Determine the [x, y] coordinate at the center of the cell enclosing the given text.  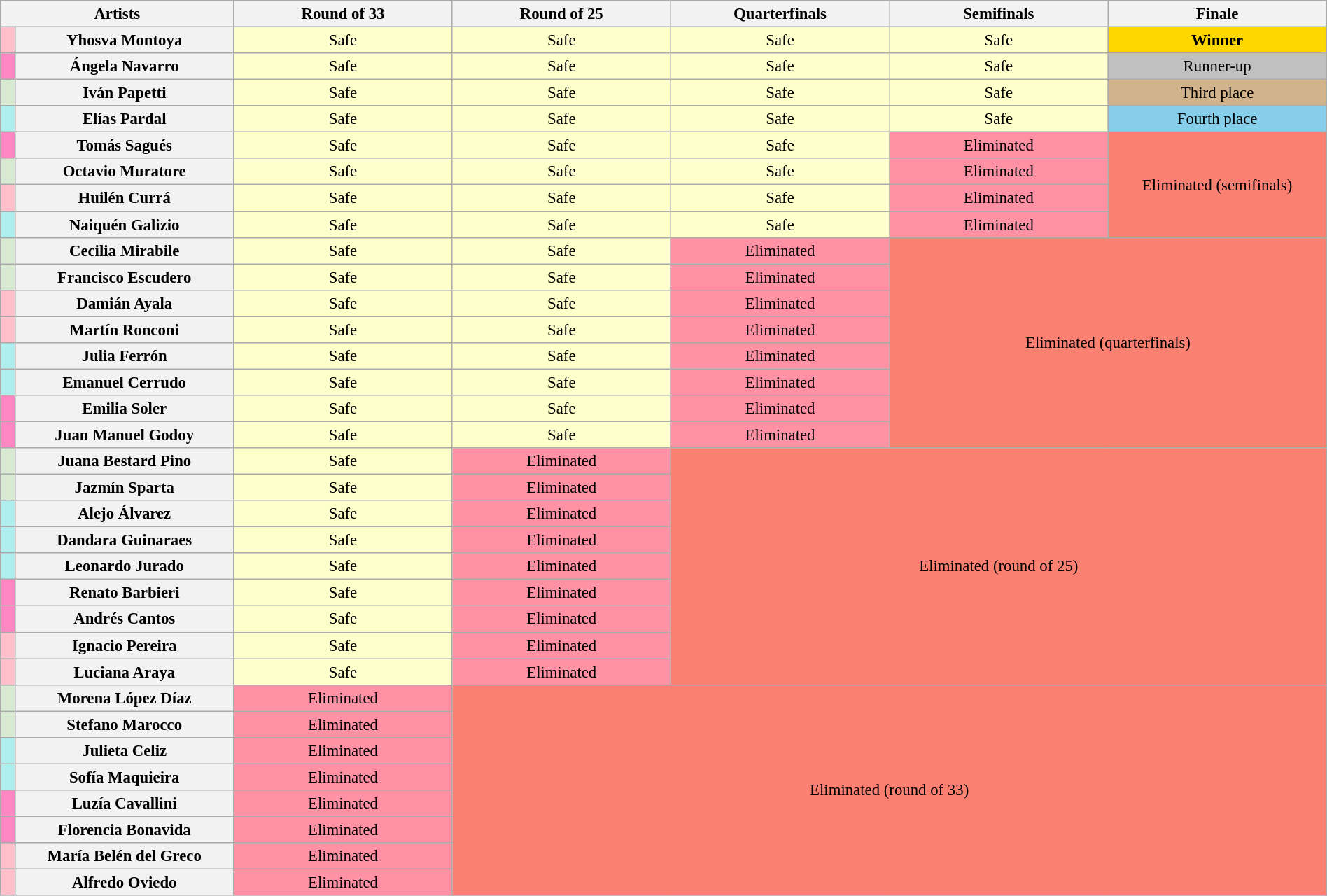
Cecilia Mirabile [125, 251]
Luciana Araya [125, 672]
Florencia Bonavida [125, 829]
Julieta Celiz [125, 751]
Tomás Sagués [125, 146]
Huilén Currá [125, 198]
Damián Ayala [125, 303]
Octavio Muratore [125, 171]
Quarterfinals [780, 14]
Martín Ronconi [125, 330]
Ángela Navarro [125, 66]
Round of 25 [561, 14]
Alfredo Oviedo [125, 883]
Jazmín Sparta [125, 488]
Artists [118, 14]
María Belén del Greco [125, 856]
Elías Pardal [125, 119]
Eliminated (quarterfinals) [1109, 343]
Emilia Soler [125, 409]
Morena López Díaz [125, 698]
Round of 33 [343, 14]
Ignacio Pereira [125, 645]
Emanuel Cerrudo [125, 382]
Eliminated (round of 33) [889, 790]
Iván Papetti [125, 93]
Yhosva Montoya [125, 41]
Runner-up [1217, 66]
Third place [1217, 93]
Eliminated (round of 25) [998, 566]
Alejo Álvarez [125, 514]
Francisco Escudero [125, 277]
Juana Bestard Pino [125, 461]
Juan Manuel Godoy [125, 435]
Fourth place [1217, 119]
Luzía Cavallini [125, 804]
Dandara Guinaraes [125, 540]
Naiquén Galizio [125, 225]
Renato Barbieri [125, 593]
Julia Ferrón [125, 356]
Sofía Maquieira [125, 777]
Andrés Cantos [125, 619]
Leonardo Jurado [125, 566]
Winner [1217, 41]
Stefano Marocco [125, 724]
Semifinals [999, 14]
Finale [1217, 14]
Eliminated (semifinals) [1217, 185]
